Determine the [x, y] coordinate at the center of the cell enclosing the given text.  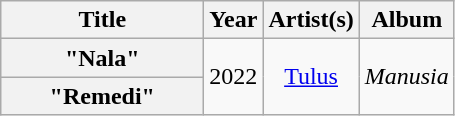
"Remedi" [102, 96]
Year [234, 20]
Artist(s) [311, 20]
Title [102, 20]
Manusia [406, 77]
Album [406, 20]
"Nala" [102, 58]
Tulus [311, 77]
2022 [234, 77]
